Search for the cell housing the specified text and yield its (X, Y) center coordinate. 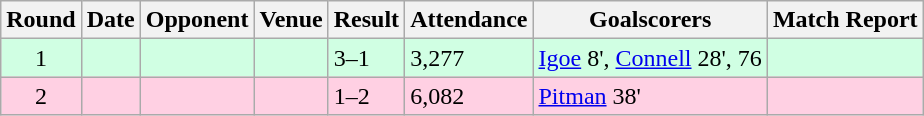
Result (366, 20)
3,277 (469, 58)
Igoe 8', Connell 28', 76 (650, 58)
Goalscorers (650, 20)
Round (41, 20)
Date (110, 20)
Attendance (469, 20)
Venue (291, 20)
Pitman 38' (650, 96)
3–1 (366, 58)
1–2 (366, 96)
Match Report (845, 20)
6,082 (469, 96)
2 (41, 96)
Opponent (197, 20)
1 (41, 58)
